Extract the [x, y] coordinate from the center of the cell holding the provided text.  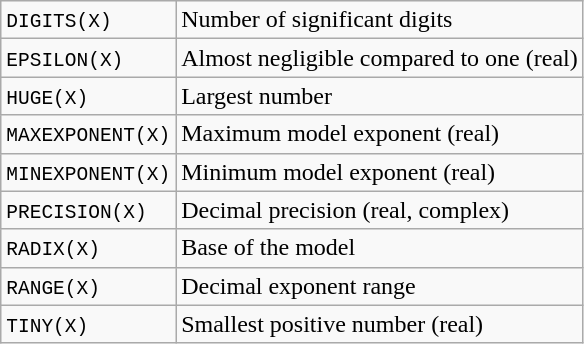
Number of significant digits [380, 20]
Decimal precision (real, complex) [380, 210]
MINEXPONENT(X) [88, 172]
RANGE(X) [88, 286]
TINY(X) [88, 324]
Maximum model exponent (real) [380, 134]
Almost negligible compared to one (real) [380, 58]
Minimum model exponent (real) [380, 172]
RADIX(X) [88, 248]
Base of the model [380, 248]
MAXEXPONENT(X) [88, 134]
Decimal exponent range [380, 286]
Largest number [380, 96]
HUGE(X) [88, 96]
EPSILON(X) [88, 58]
Smallest positive number (real) [380, 324]
PRECISION(X) [88, 210]
DIGITS(X) [88, 20]
